Scan for the cell matching the given text and deliver its [X, Y] coordinate at center. 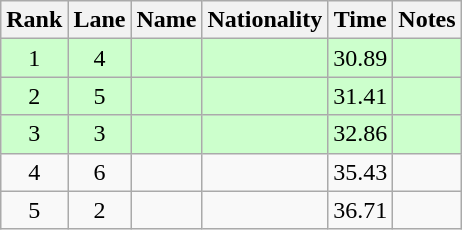
32.86 [360, 134]
Lane [100, 20]
30.89 [360, 58]
Time [360, 20]
Notes [427, 20]
Nationality [265, 20]
36.71 [360, 210]
6 [100, 172]
1 [34, 58]
35.43 [360, 172]
Name [166, 20]
Rank [34, 20]
31.41 [360, 96]
